Locate the cell with the specified text and output its [X, Y] center coordinate. 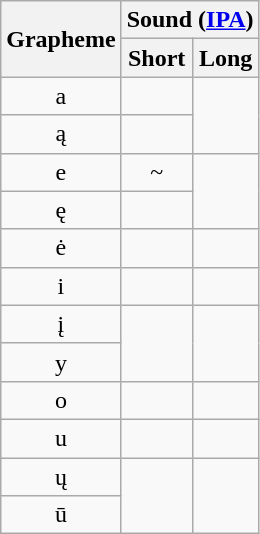
e [61, 172]
~ [156, 172]
y [61, 362]
Short [156, 58]
Sound (IPA) [190, 20]
o [61, 400]
Long [226, 58]
a [61, 96]
ą [61, 134]
ę [61, 210]
u [61, 438]
Grapheme [61, 39]
ų [61, 477]
ė [61, 248]
į [61, 324]
i [61, 286]
ū [61, 515]
